Search for the cell housing the specified text and yield its (X, Y) center coordinate. 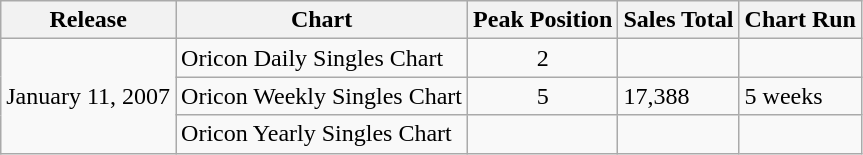
5 weeks (800, 96)
17,388 (678, 96)
Release (88, 20)
Chart Run (800, 20)
Sales Total (678, 20)
Oricon Weekly Singles Chart (322, 96)
2 (543, 58)
Chart (322, 20)
Oricon Yearly Singles Chart (322, 134)
5 (543, 96)
January 11, 2007 (88, 96)
Oricon Daily Singles Chart (322, 58)
Peak Position (543, 20)
